Search for the cell housing the specified text and yield its [X, Y] center coordinate. 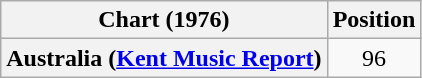
96 [374, 58]
Australia (Kent Music Report) [164, 58]
Chart (1976) [164, 20]
Position [374, 20]
